Determine the (x, y) coordinate at the center of the cell enclosing the given text.  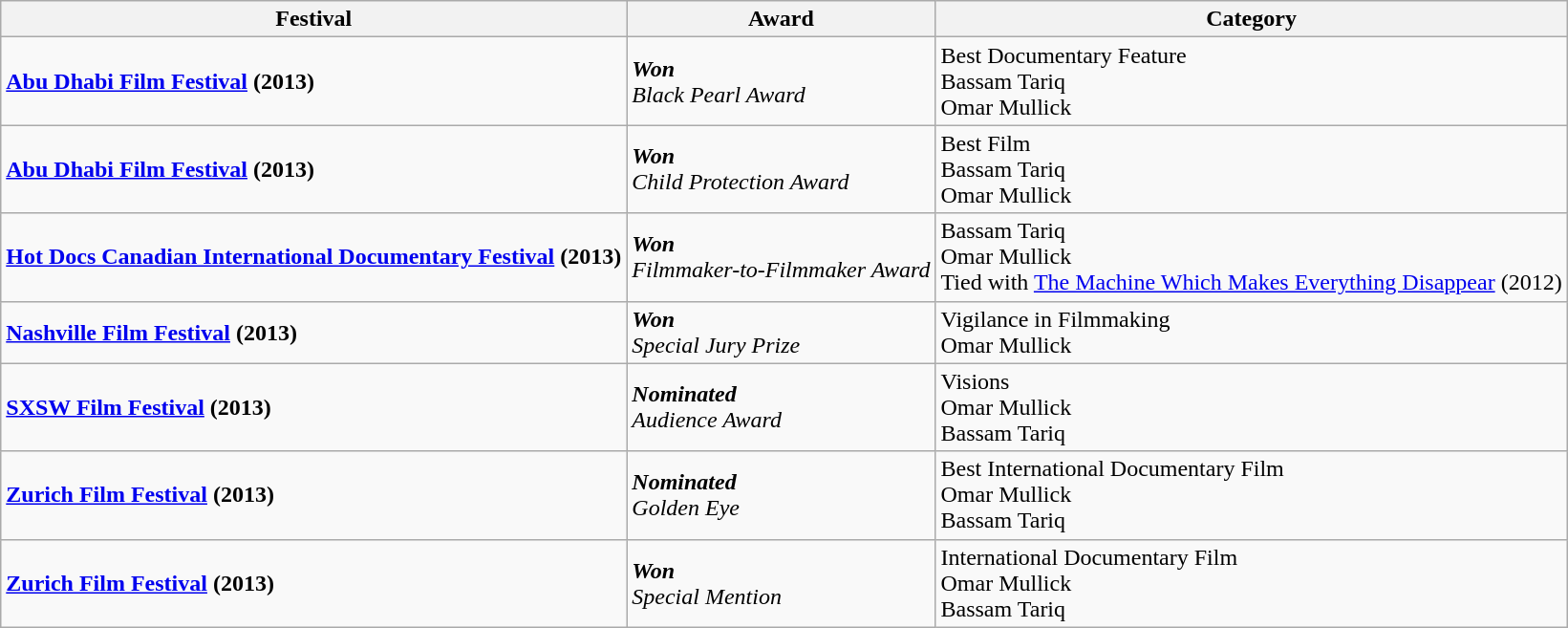
WonChild Protection Award (782, 169)
International Documentary FilmOmar MullickBassam Tariq (1252, 583)
WonFilmmaker-to-Filmmaker Award (782, 257)
WonSpecial Jury Prize (782, 333)
Category (1252, 19)
Festival (313, 19)
Vigilance in FilmmakingOmar Mullick (1252, 333)
Best Documentary FeatureBassam TariqOmar Mullick (1252, 81)
Award (782, 19)
NominatedGolden Eye (782, 495)
Bassam TariqOmar MullickTied with The Machine Which Makes Everything Disappear (2012) (1252, 257)
NominatedAudience Award (782, 407)
Best FilmBassam TariqOmar Mullick (1252, 169)
WonSpecial Mention (782, 583)
Hot Docs Canadian International Documentary Festival (2013) (313, 257)
Nashville Film Festival (2013) (313, 333)
VisionsOmar MullickBassam Tariq (1252, 407)
WonBlack Pearl Award (782, 81)
Best International Documentary FilmOmar MullickBassam Tariq (1252, 495)
SXSW Film Festival (2013) (313, 407)
